Scan for the cell matching the given text and deliver its [X, Y] coordinate at center. 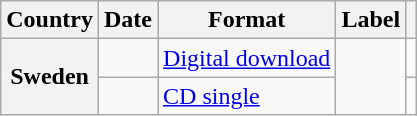
Sweden [50, 77]
Label [371, 20]
Date [128, 20]
Country [50, 20]
Digital download [247, 58]
Format [247, 20]
CD single [247, 96]
